Capture the cell that displays the provided text and extract its [X, Y] central coordinate. 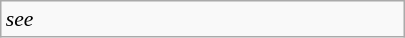
see [203, 19]
